Determine the (x, y) coordinate at the center of the cell enclosing the given text.  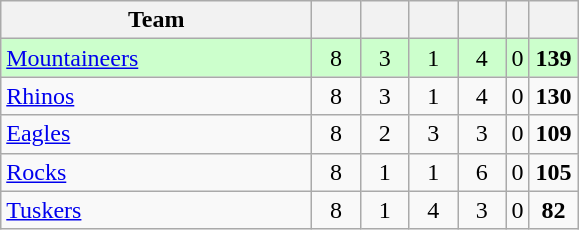
Rhinos (156, 96)
Mountaineers (156, 58)
105 (554, 172)
109 (554, 134)
Eagles (156, 134)
Tuskers (156, 210)
139 (554, 58)
2 (384, 134)
130 (554, 96)
6 (482, 172)
Team (156, 20)
Rocks (156, 172)
82 (554, 210)
